Scan for the cell matching the given text and deliver its [X, Y] coordinate at center. 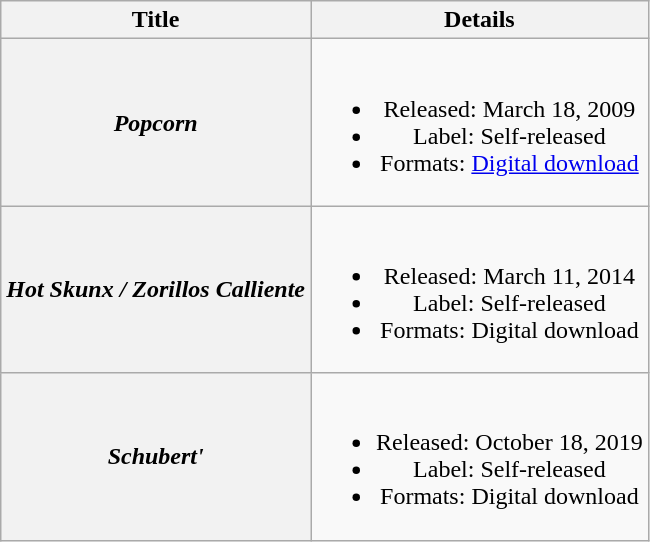
Details [480, 20]
Released: March 11, 2014Label: Self-releasedFormats: Digital download [480, 290]
Released: October 18, 2019Label: Self-releasedFormats: Digital download [480, 456]
Released: March 18, 2009Label: Self-releasedFormats: Digital download [480, 122]
Popcorn [156, 122]
Title [156, 20]
Hot Skunx / Zorillos Calliente [156, 290]
Schubert' [156, 456]
